Scan for the cell matching the given text and deliver its (x, y) coordinate at center. 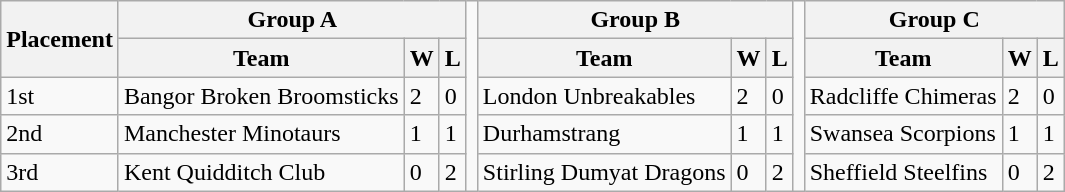
Swansea Scorpions (903, 134)
Bangor Broken Broomsticks (261, 96)
3rd (60, 172)
London Unbreakables (604, 96)
2nd (60, 134)
Durhamstrang (604, 134)
Group C (934, 20)
Radcliffe Chimeras (903, 96)
Kent Quidditch Club (261, 172)
Group B (635, 20)
1st (60, 96)
Placement (60, 39)
Stirling Dumyat Dragons (604, 172)
Sheffield Steelfins (903, 172)
Group A (292, 20)
Manchester Minotaurs (261, 134)
